Extract the [X, Y] coordinate from the center of the cell holding the provided text.  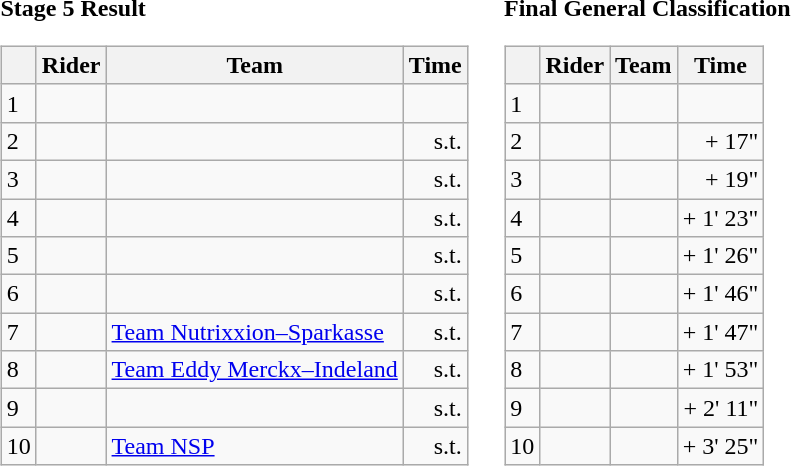
+ 1' 46" [720, 294]
Team NSP [254, 446]
+ 3' 25" [720, 446]
Team Eddy Merckx–Indeland [254, 370]
Team Nutrixxion–Sparkasse [254, 332]
+ 1' 26" [720, 256]
+ 1' 47" [720, 332]
+ 17" [720, 141]
+ 19" [720, 179]
+ 1' 53" [720, 370]
+ 2' 11" [720, 408]
+ 1' 23" [720, 217]
